From the cell containing the given text, extract its center point as (X, Y) coordinate. 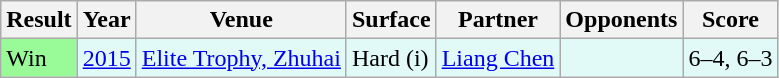
Venue (241, 20)
Win (39, 58)
Year (106, 20)
Surface (391, 20)
Liang Chen (498, 58)
Elite Trophy, Zhuhai (241, 58)
Hard (i) (391, 58)
Result (39, 20)
2015 (106, 58)
Opponents (622, 20)
Partner (498, 20)
6–4, 6–3 (730, 58)
Score (730, 20)
